Pinpoint the cell where the given text exists, returning its (x, y) midpoint coordinate. 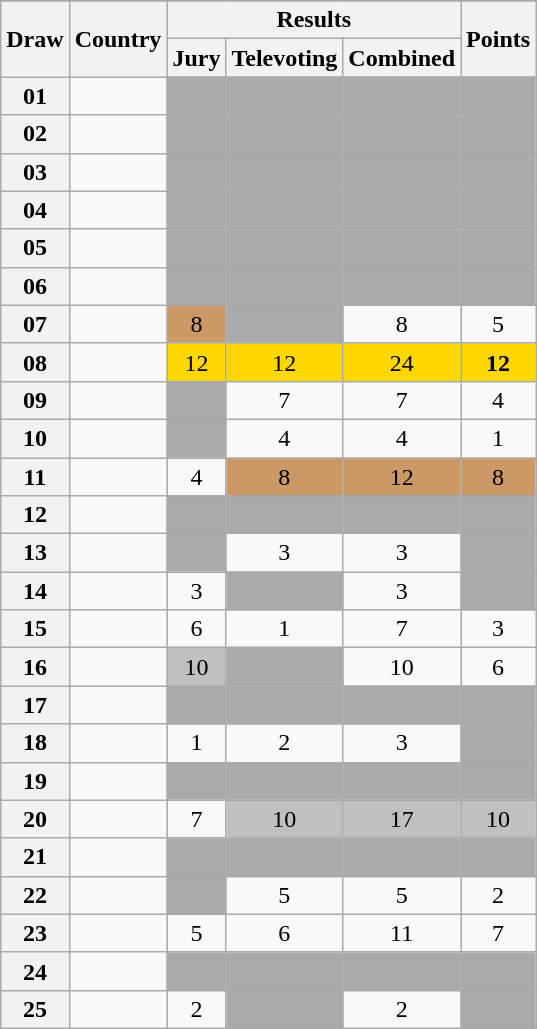
23 (35, 933)
Points (498, 39)
02 (35, 134)
15 (35, 629)
06 (35, 286)
14 (35, 591)
19 (35, 781)
Country (118, 39)
07 (35, 324)
01 (35, 96)
25 (35, 1009)
20 (35, 819)
03 (35, 172)
18 (35, 743)
13 (35, 553)
16 (35, 667)
Results (314, 20)
04 (35, 210)
08 (35, 362)
Draw (35, 39)
05 (35, 248)
09 (35, 400)
22 (35, 895)
21 (35, 857)
Televoting (284, 58)
Jury (196, 58)
Combined (402, 58)
